Locate the cell with the specified text and output its [X, Y] center coordinate. 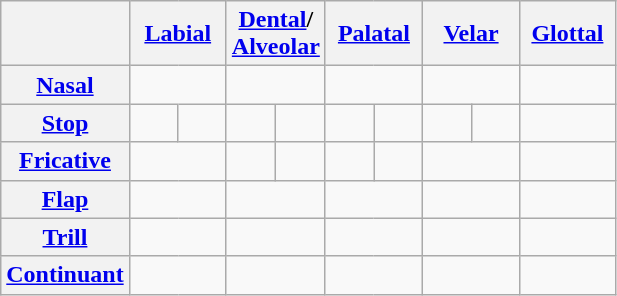
Glottal [568, 34]
Palatal [374, 34]
Nasal [65, 85]
Trill [65, 237]
Labial [178, 34]
Flap [65, 199]
Continuant [65, 275]
Stop [65, 123]
Velar [470, 34]
Dental/Alveolar [276, 34]
Fricative [65, 161]
